Output the (X, Y) coordinate of the center of the cell containing the given text.  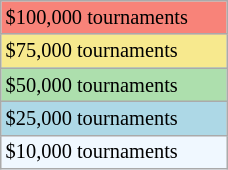
$10,000 tournaments (114, 152)
$75,000 tournaments (114, 51)
$100,000 tournaments (114, 17)
$50,000 tournaments (114, 85)
$25,000 tournaments (114, 118)
